Extract the (X, Y) coordinate from the center of the cell holding the provided text.  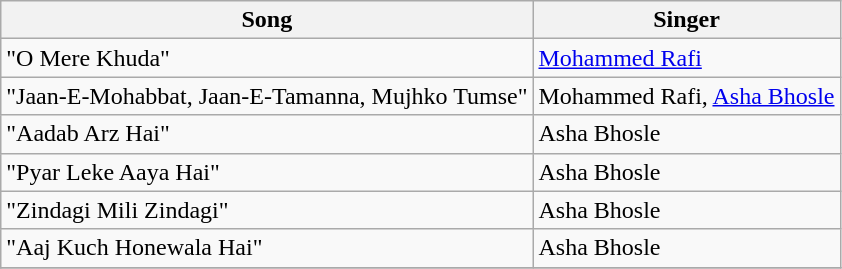
"Aaj Kuch Honewala Hai" (267, 248)
"Aadab Arz Hai" (267, 134)
Mohammed Rafi, Asha Bhosle (686, 96)
"Zindagi Mili Zindagi" (267, 210)
"O Mere Khuda" (267, 58)
"Pyar Leke Aaya Hai" (267, 172)
"Jaan-E-Mohabbat, Jaan-E-Tamanna, Mujhko Tumse" (267, 96)
Singer (686, 20)
Mohammed Rafi (686, 58)
Song (267, 20)
